Locate the cell with the specified text and output its [X, Y] center coordinate. 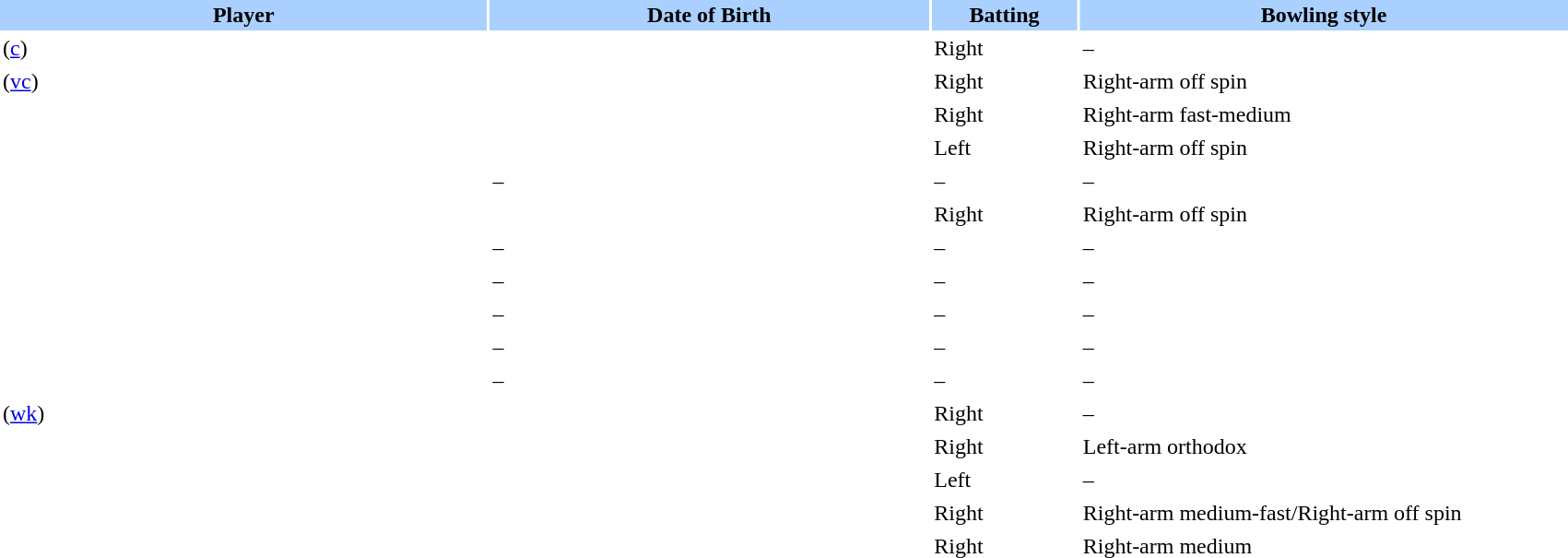
Right-arm medium-fast/Right-arm off spin [1324, 513]
Left-arm orthodox [1324, 446]
(vc) [243, 81]
Date of Birth [710, 15]
Batting [1005, 15]
(wk) [243, 413]
Right-arm fast-medium [1324, 114]
Player [243, 15]
(c) [243, 48]
Bowling style [1324, 15]
